Pinpoint the cell where the given text exists, returning its (X, Y) midpoint coordinate. 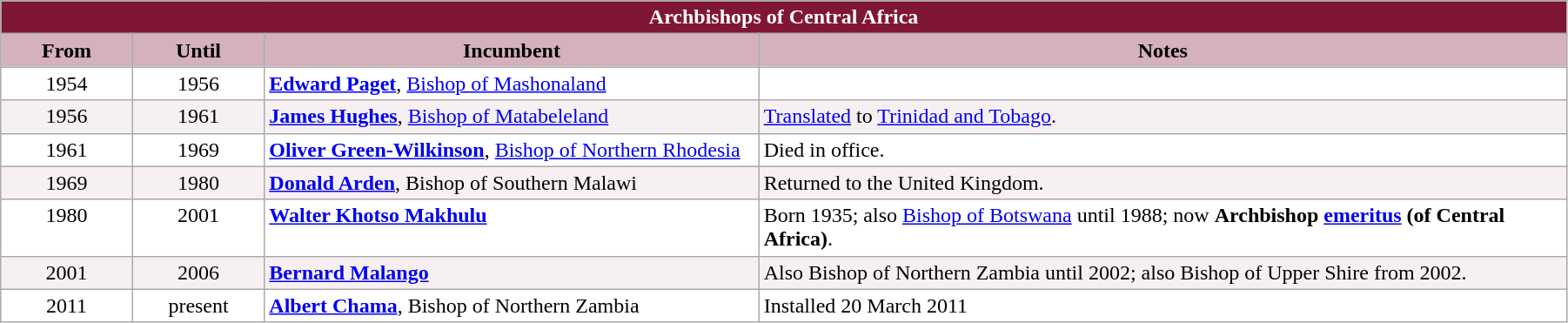
Walter Khotso Makhulu (512, 228)
Notes (1163, 50)
Donald Arden, Bishop of Southern Malawi (512, 183)
Archbishops of Central Africa (784, 17)
Oliver Green-Wilkinson, Bishop of Northern Rhodesia (512, 150)
Incumbent (512, 50)
present (198, 306)
1954 (67, 84)
2006 (198, 273)
2011 (67, 306)
Bernard Malango (512, 273)
From (67, 50)
Died in office. (1163, 150)
James Hughes, Bishop of Matabeleland (512, 117)
Albert Chama, Bishop of Northern Zambia (512, 306)
Installed 20 March 2011 (1163, 306)
Also Bishop of Northern Zambia until 2002; also Bishop of Upper Shire from 2002. (1163, 273)
Translated to Trinidad and Tobago. (1163, 117)
Edward Paget, Bishop of Mashonaland (512, 84)
Until (198, 50)
Born 1935; also Bishop of Botswana until 1988; now Archbishop emeritus (of Central Africa). (1163, 228)
Returned to the United Kingdom. (1163, 183)
